Identify which cell holds the provided text, then report its (X, Y) central coordinate. 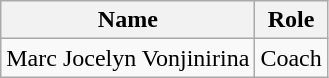
Coach (291, 58)
Role (291, 20)
Marc Jocelyn Vonjinirina (128, 58)
Name (128, 20)
